Locate the cell with the specified text and output its (x, y) center coordinate. 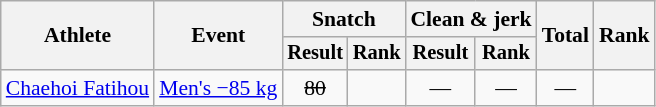
Men's −85 kg (218, 88)
Total (566, 36)
Athlete (78, 36)
80 (315, 88)
Event (218, 36)
Chaehoi Fatihou (78, 88)
Clean & jerk (470, 19)
Snatch (344, 19)
